Find where the given text appears and provide that cell's center as [X, Y] coordinate. 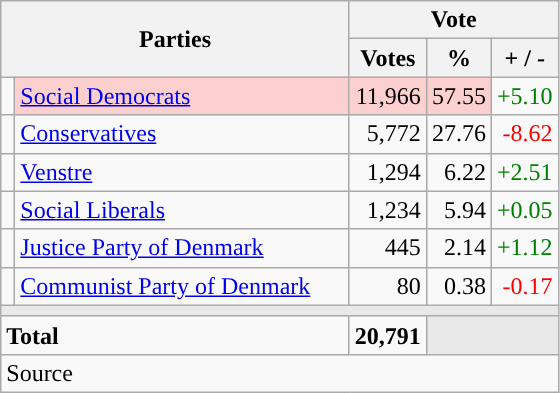
11,966 [388, 96]
Votes [388, 58]
20,791 [388, 335]
2.14 [458, 248]
Vote [454, 20]
57.55 [458, 96]
Justice Party of Denmark [182, 248]
Parties [176, 39]
5,772 [388, 134]
1,294 [388, 172]
+2.51 [524, 172]
27.76 [458, 134]
+ / - [524, 58]
6.22 [458, 172]
Social Democrats [182, 96]
-8.62 [524, 134]
Source [280, 373]
Communist Party of Denmark [182, 286]
1,234 [388, 210]
80 [388, 286]
+0.05 [524, 210]
5.94 [458, 210]
+5.10 [524, 96]
Venstre [182, 172]
Conservatives [182, 134]
+1.12 [524, 248]
-0.17 [524, 286]
0.38 [458, 286]
% [458, 58]
Social Liberals [182, 210]
445 [388, 248]
Total [176, 335]
